Scan for the cell matching the given text and deliver its (x, y) coordinate at center. 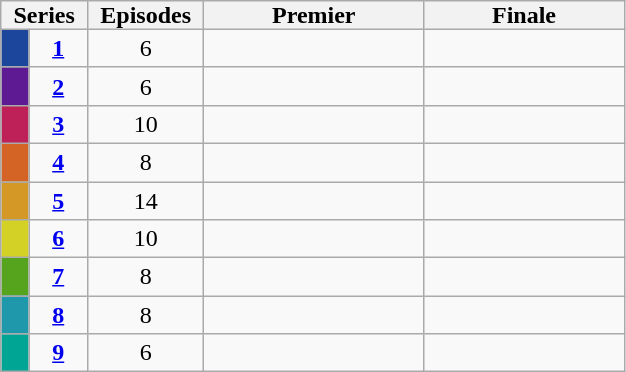
Series (44, 15)
9 (58, 353)
2 (58, 86)
1 (58, 48)
Premier (314, 15)
3 (58, 124)
5 (58, 201)
4 (58, 162)
Finale (524, 15)
7 (58, 277)
Episodes (146, 15)
14 (146, 201)
